Capture the cell that displays the provided text and extract its [x, y] central coordinate. 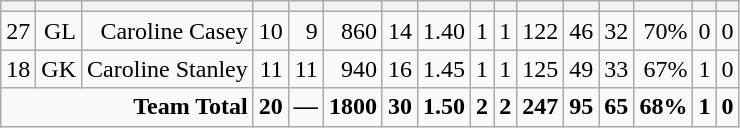
70% [664, 31]
67% [664, 69]
247 [540, 107]
GK [59, 69]
30 [400, 107]
68% [664, 107]
1.40 [444, 31]
95 [582, 107]
1800 [352, 107]
Caroline Stanley [168, 69]
14 [400, 31]
46 [582, 31]
Team Total [127, 107]
49 [582, 69]
10 [270, 31]
27 [18, 31]
16 [400, 69]
20 [270, 107]
Caroline Casey [168, 31]
32 [616, 31]
GL [59, 31]
— [306, 107]
940 [352, 69]
1.45 [444, 69]
860 [352, 31]
125 [540, 69]
122 [540, 31]
9 [306, 31]
33 [616, 69]
18 [18, 69]
65 [616, 107]
1.50 [444, 107]
